Pinpoint the cell where the given text exists, returning its (X, Y) midpoint coordinate. 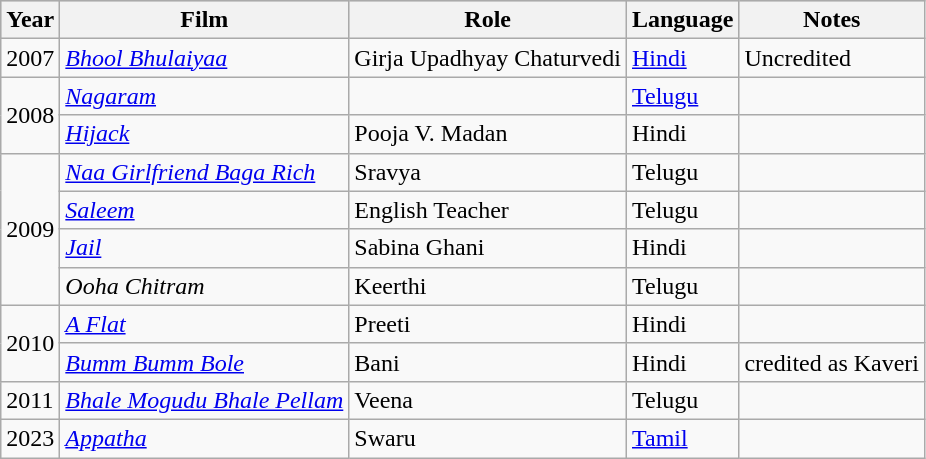
Uncredited (832, 58)
Notes (832, 20)
Girja Upadhyay Chaturvedi (488, 58)
Year (30, 20)
Appatha (204, 438)
Pooja V. Madan (488, 134)
Veena (488, 400)
Swaru (488, 438)
Saleem (204, 210)
Film (204, 20)
Jail (204, 248)
Sravya (488, 172)
2007 (30, 58)
Sabina Ghani (488, 248)
2010 (30, 343)
Bhale Mogudu Bhale Pellam (204, 400)
Naa Girlfriend Baga Rich (204, 172)
Bhool Bhulaiyaa (204, 58)
Hijack (204, 134)
Ooha Chitram (204, 286)
Nagaram (204, 96)
Preeti (488, 324)
2011 (30, 400)
2008 (30, 115)
Bumm Bumm Bole (204, 362)
Tamil (682, 438)
credited as Kaveri (832, 362)
2023 (30, 438)
English Teacher (488, 210)
2009 (30, 229)
Language (682, 20)
A Flat (204, 324)
Keerthi (488, 286)
Bani (488, 362)
Role (488, 20)
